Capture the cell that displays the provided text and extract its [X, Y] central coordinate. 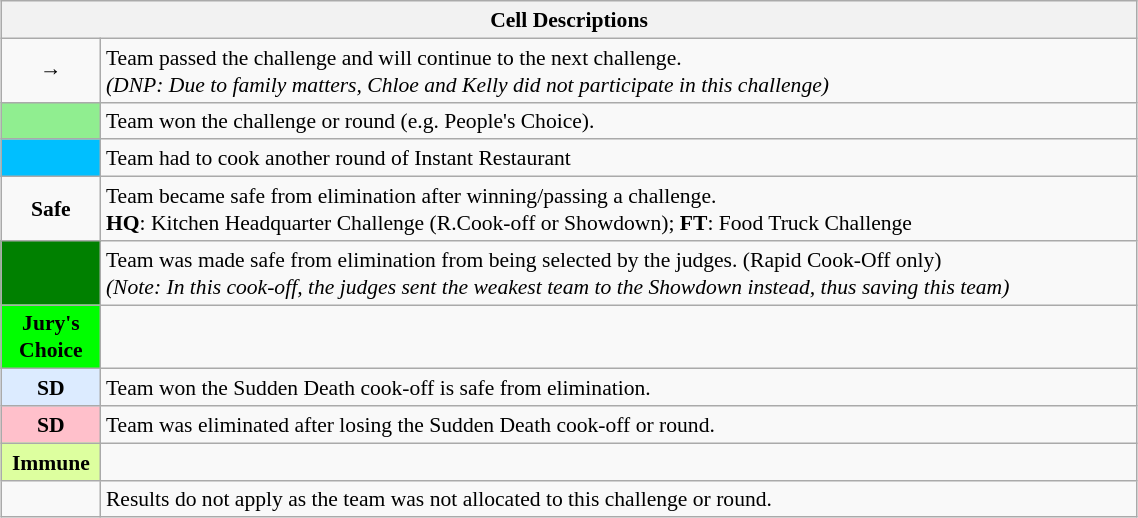
Cell Descriptions [569, 20]
→ [51, 70]
Team had to cook another round of Instant Restaurant [619, 158]
Team was eliminated after losing the Sudden Death cook-off or round. [619, 424]
Team won the challenge or round (e.g. People's Choice). [619, 120]
Team passed the challenge and will continue to the next challenge.(DNP: Due to family matters, Chloe and Kelly did not participate in this challenge) [619, 70]
Immune [51, 462]
Team won the Sudden Death cook-off is safe from elimination. [619, 388]
Results do not apply as the team was not allocated to this challenge or round. [619, 498]
Safe [51, 208]
Jury'sChoice [51, 336]
